For the text-containing cell, return its midpoint in [x, y] coordinate format. 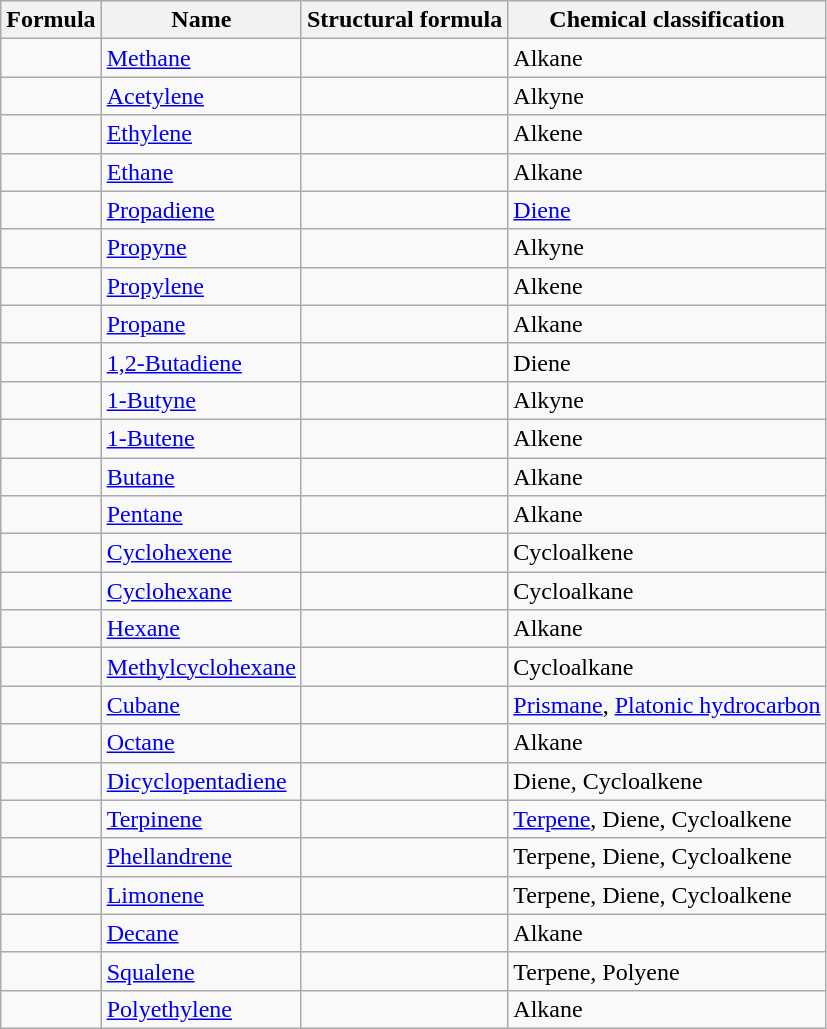
Diene, Cycloalkene [667, 781]
Terpene, Polyene [667, 971]
Limonene [201, 895]
Phellandrene [201, 857]
Propadiene [201, 210]
Terpinene [201, 819]
Ethane [201, 172]
Dicyclopentadiene [201, 781]
1-Butene [201, 438]
Propylene [201, 286]
Acetylene [201, 96]
Hexane [201, 629]
1,2-Butadiene [201, 362]
Name [201, 20]
Cycloalkene [667, 553]
Methylcyclohexane [201, 667]
Pentane [201, 515]
Decane [201, 933]
Cubane [201, 705]
Methane [201, 58]
Squalene [201, 971]
Prismane, Platonic hydrocarbon [667, 705]
Ethylene [201, 134]
Propane [201, 324]
1-Butyne [201, 400]
Formula [51, 20]
Polyethylene [201, 1009]
Structural formula [404, 20]
Propyne [201, 248]
Cyclohexene [201, 553]
Cyclohexane [201, 591]
Chemical classification [667, 20]
Butane [201, 477]
Octane [201, 743]
